Determine the (x, y) coordinate at the center of the cell enclosing the given text.  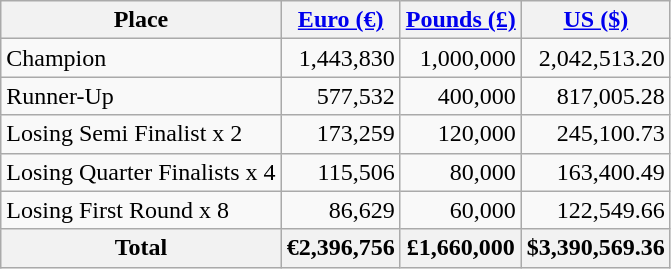
Losing Semi Finalist x 2 (141, 134)
245,100.73 (596, 134)
400,000 (460, 96)
817,005.28 (596, 96)
Place (141, 20)
1,000,000 (460, 58)
Losing Quarter Finalists x 4 (141, 172)
2,042,513.20 (596, 58)
Champion (141, 58)
163,400.49 (596, 172)
86,629 (340, 210)
US ($) (596, 20)
115,506 (340, 172)
122,549.66 (596, 210)
Total (141, 248)
60,000 (460, 210)
Losing First Round x 8 (141, 210)
Runner-Up (141, 96)
Pounds (£) (460, 20)
80,000 (460, 172)
Euro (€) (340, 20)
£1,660,000 (460, 248)
$3,390,569.36 (596, 248)
173,259 (340, 134)
€2,396,756 (340, 248)
1,443,830 (340, 58)
577,532 (340, 96)
120,000 (460, 134)
